Find where the given text appears and provide that cell's center as (X, Y) coordinate. 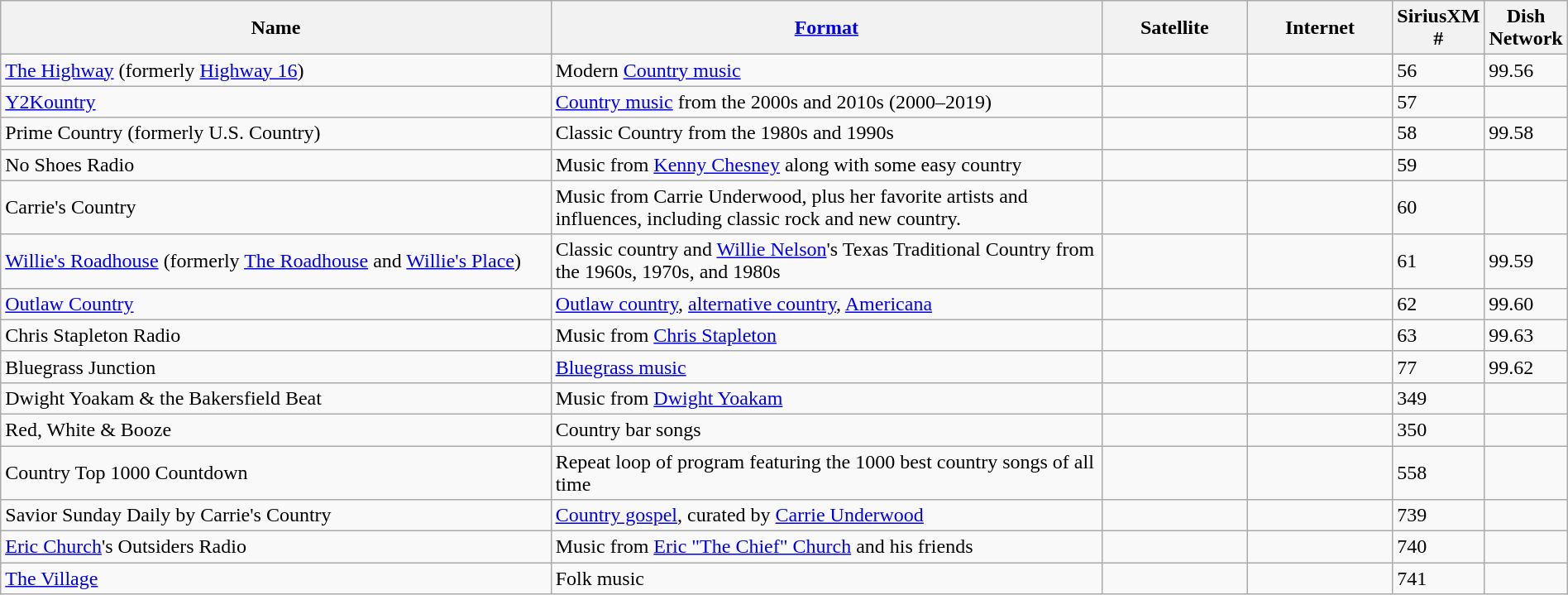
Classic country and Willie Nelson's Texas Traditional Country from the 1960s, 1970s, and 1980s (826, 262)
Country bar songs (826, 429)
Outlaw Country (276, 304)
Music from Kenny Chesney along with some easy country (826, 165)
558 (1439, 472)
739 (1439, 516)
Red, White & Booze (276, 429)
99.59 (1526, 262)
Classic Country from the 1980s and 1990s (826, 133)
99.63 (1526, 335)
Outlaw country, alternative country, Americana (826, 304)
Chris Stapleton Radio (276, 335)
Dwight Yoakam & the Bakersfield Beat (276, 398)
Carrie's Country (276, 207)
Dish Network (1526, 28)
Modern Country music (826, 70)
Music from Eric "The Chief" Church and his friends (826, 547)
56 (1439, 70)
Country gospel, curated by Carrie Underwood (826, 516)
740 (1439, 547)
The Village (276, 578)
Music from Carrie Underwood, plus her favorite artists and influences, including classic rock and new country. (826, 207)
Eric Church's Outsiders Radio (276, 547)
349 (1439, 398)
350 (1439, 429)
62 (1439, 304)
77 (1439, 367)
Prime Country (formerly U.S. Country) (276, 133)
SiriusXM # (1439, 28)
61 (1439, 262)
99.56 (1526, 70)
60 (1439, 207)
99.58 (1526, 133)
Music from Chris Stapleton (826, 335)
Satellite (1175, 28)
Music from Dwight Yoakam (826, 398)
Country music from the 2000s and 2010s (2000–2019) (826, 102)
Bluegrass music (826, 367)
99.62 (1526, 367)
99.60 (1526, 304)
58 (1439, 133)
57 (1439, 102)
Bluegrass Junction (276, 367)
Repeat loop of program featuring the 1000 best country songs of all time (826, 472)
59 (1439, 165)
Name (276, 28)
Country Top 1000 Countdown (276, 472)
Folk music (826, 578)
Internet (1320, 28)
No Shoes Radio (276, 165)
741 (1439, 578)
Format (826, 28)
Savior Sunday Daily by Carrie's Country (276, 516)
Willie's Roadhouse (formerly The Roadhouse and Willie's Place) (276, 262)
Y2Kountry (276, 102)
The Highway (formerly Highway 16) (276, 70)
63 (1439, 335)
